Search for the cell housing the specified text and yield its (x, y) center coordinate. 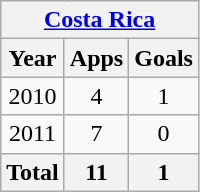
Year (33, 58)
11 (96, 172)
2010 (33, 96)
Goals (164, 58)
0 (164, 134)
Total (33, 172)
2011 (33, 134)
7 (96, 134)
Costa Rica (100, 20)
Apps (96, 58)
4 (96, 96)
